Extract the [X, Y] coordinate from the center of the cell holding the provided text.  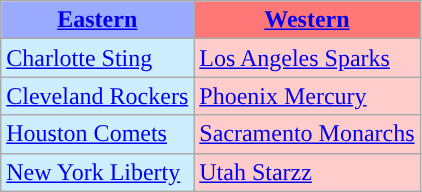
Houston Comets [98, 134]
New York Liberty [98, 172]
Phoenix Mercury [307, 96]
Sacramento Monarchs [307, 134]
Charlotte Sting [98, 58]
Utah Starzz [307, 172]
Los Angeles Sparks [307, 58]
Eastern [98, 20]
Cleveland Rockers [98, 96]
Western [307, 20]
